Provide the (x, y) coordinate of the cell's center where the given text is located.  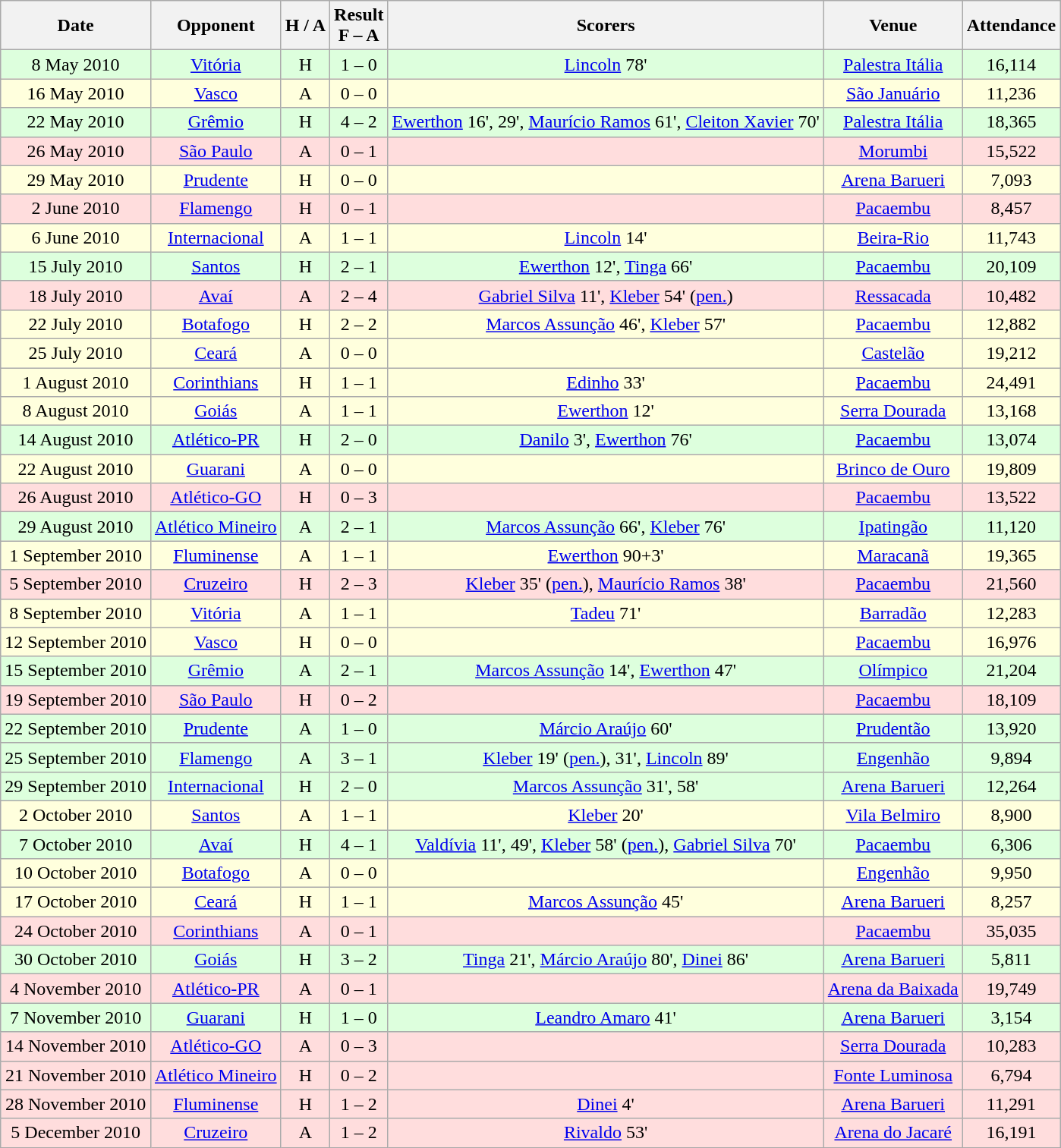
Dinei 4' (606, 1104)
Marcos Assunção 31', 58' (606, 786)
13,074 (1011, 440)
3,154 (1011, 1017)
Lincoln 78' (606, 64)
Leandro Amaro 41' (606, 1017)
9,950 (1011, 873)
Arena da Baixada (893, 989)
Ewerthon 16', 29', Maurício Ramos 61', Cleiton Xavier 70' (606, 122)
24 October 2010 (76, 931)
Brinco de Ouro (893, 469)
3 – 1 (359, 757)
6,794 (1011, 1075)
8,900 (1011, 815)
15 September 2010 (76, 671)
Kleber 20' (606, 815)
22 September 2010 (76, 728)
29 May 2010 (76, 180)
Ressacada (893, 295)
14 August 2010 (76, 440)
6 June 2010 (76, 237)
Ipatingão (893, 527)
24,491 (1011, 382)
5 September 2010 (76, 584)
Fonte Luminosa (893, 1075)
Valdívia 11', 49', Kleber 58' (pen.), Gabriel Silva 70' (606, 844)
Maracanã (893, 555)
Tadeu 71' (606, 613)
Olímpico (893, 671)
13,920 (1011, 728)
2 – 2 (359, 324)
29 September 2010 (76, 786)
Gabriel Silva 11', Kleber 54' (pen.) (606, 295)
18,365 (1011, 122)
19 September 2010 (76, 700)
8,257 (1011, 902)
Vila Belmiro (893, 815)
16,114 (1011, 64)
14 November 2010 (76, 1046)
19,212 (1011, 353)
17 October 2010 (76, 902)
22 May 2010 (76, 122)
30 October 2010 (76, 960)
20,109 (1011, 266)
Marcos Assunção 46', Kleber 57' (606, 324)
10,283 (1011, 1046)
4 – 1 (359, 844)
1 August 2010 (76, 382)
15 July 2010 (76, 266)
4 November 2010 (76, 989)
2 June 2010 (76, 209)
Arena do Jacaré (893, 1133)
12,283 (1011, 613)
9,894 (1011, 757)
Scorers (606, 26)
Beira-Rio (893, 237)
21 November 2010 (76, 1075)
12 September 2010 (76, 642)
25 July 2010 (76, 353)
Morumbi (893, 151)
25 September 2010 (76, 757)
13,522 (1011, 498)
Kleber 19' (pen.), 31', Lincoln 89' (606, 757)
11,743 (1011, 237)
Venue (893, 26)
6,306 (1011, 844)
Marcos Assunção 45' (606, 902)
11,120 (1011, 527)
Date (76, 26)
Kleber 35' (pen.), Maurício Ramos 38' (606, 584)
19,749 (1011, 989)
Ewerthon 90+3' (606, 555)
7 October 2010 (76, 844)
16,976 (1011, 642)
5,811 (1011, 960)
26 August 2010 (76, 498)
13,168 (1011, 411)
Tinga 21', Márcio Araújo 80', Dinei 86' (606, 960)
2 October 2010 (76, 815)
12,264 (1011, 786)
7 November 2010 (76, 1017)
3 – 2 (359, 960)
15,522 (1011, 151)
2 – 3 (359, 584)
Rivaldo 53' (606, 1133)
Ewerthon 12', Tinga 66' (606, 266)
11,236 (1011, 93)
Márcio Araújo 60' (606, 728)
12,882 (1011, 324)
10,482 (1011, 295)
5 December 2010 (76, 1133)
Castelão (893, 353)
Marcos Assunção 14', Ewerthon 47' (606, 671)
8 May 2010 (76, 64)
18 July 2010 (76, 295)
22 July 2010 (76, 324)
19,809 (1011, 469)
11,291 (1011, 1104)
10 October 2010 (76, 873)
16 May 2010 (76, 93)
Marcos Assunção 66', Kleber 76' (606, 527)
ResultF – A (359, 26)
21,560 (1011, 584)
8 September 2010 (76, 613)
Ewerthon 12' (606, 411)
Opponent (216, 26)
Edinho 33' (606, 382)
22 August 2010 (76, 469)
Lincoln 14' (606, 237)
35,035 (1011, 931)
8,457 (1011, 209)
Danilo 3', Ewerthon 76' (606, 440)
Attendance (1011, 26)
18,109 (1011, 700)
28 November 2010 (76, 1104)
29 August 2010 (76, 527)
19,365 (1011, 555)
Barradão (893, 613)
1 September 2010 (76, 555)
8 August 2010 (76, 411)
16,191 (1011, 1133)
Prudentão (893, 728)
São Januário (893, 93)
7,093 (1011, 180)
2 – 4 (359, 295)
21,204 (1011, 671)
26 May 2010 (76, 151)
4 – 2 (359, 122)
H / A (305, 26)
